Determine the [X, Y] coordinate at the center of the cell enclosing the given text.  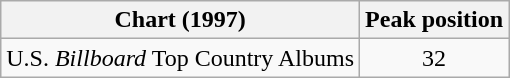
U.S. Billboard Top Country Albums [180, 58]
32 [434, 58]
Chart (1997) [180, 20]
Peak position [434, 20]
